Pinpoint the cell where the given text exists, returning its (X, Y) midpoint coordinate. 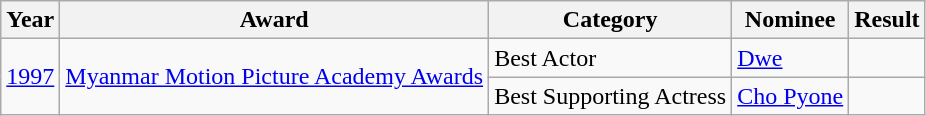
Category (610, 20)
Award (274, 20)
1997 (30, 77)
Nominee (790, 20)
Dwe (790, 58)
Year (30, 20)
Best Supporting Actress (610, 96)
Cho Pyone (790, 96)
Myanmar Motion Picture Academy Awards (274, 77)
Best Actor (610, 58)
Result (887, 20)
